Capture the cell that displays the provided text and extract its [X, Y] central coordinate. 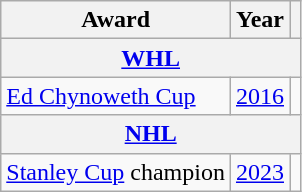
NHL [151, 134]
Stanley Cup champion [116, 172]
Year [260, 20]
2023 [260, 172]
2016 [260, 96]
WHL [151, 58]
Award [116, 20]
Ed Chynoweth Cup [116, 96]
